Identify which cell holds the provided text, then report its [x, y] central coordinate. 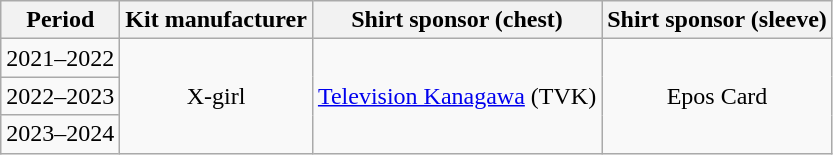
2022–2023 [60, 96]
Period [60, 20]
Shirt sponsor (chest) [456, 20]
Television Kanagawa (TVK) [456, 96]
X-girl [216, 96]
Epos Card [718, 96]
2023–2024 [60, 134]
Shirt sponsor (sleeve) [718, 20]
Kit manufacturer [216, 20]
2021–2022 [60, 58]
